From the cell containing the given text, extract its center point as (x, y) coordinate. 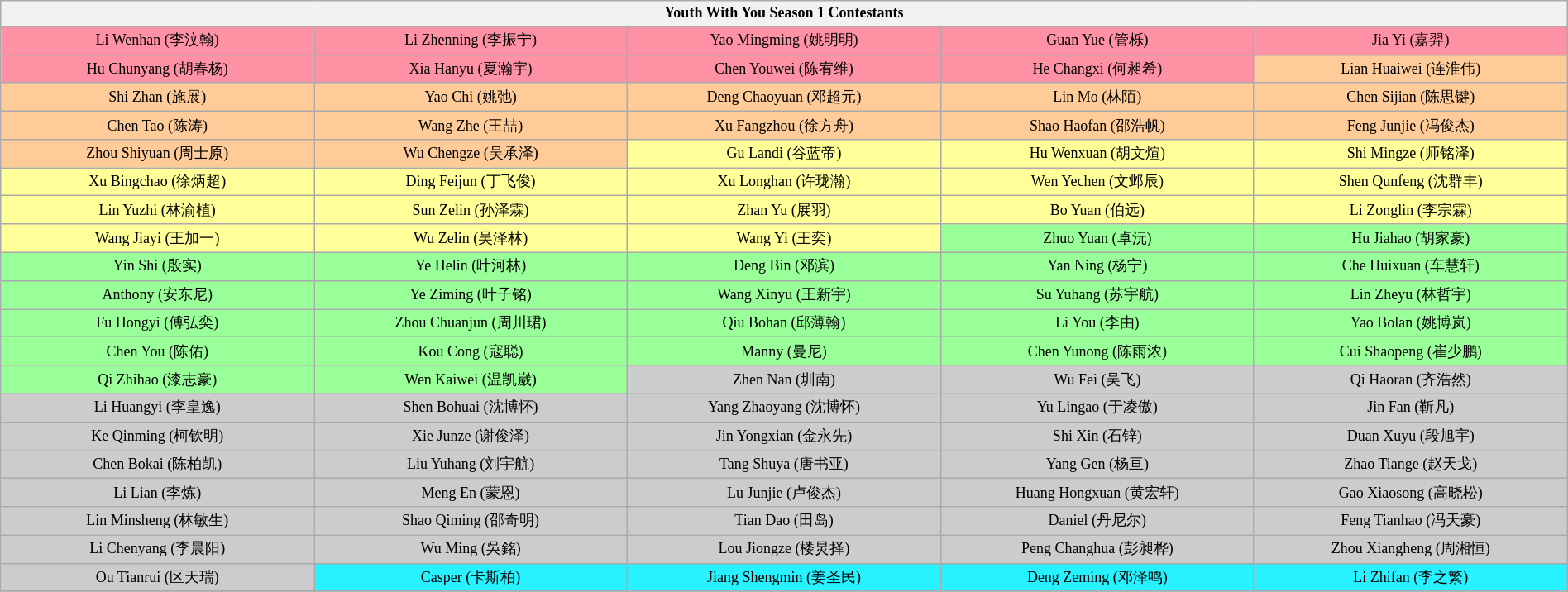
Gu Landi (谷蓝帝) (784, 154)
Li Lian (李炼) (157, 493)
Wu Fei (吴飞) (1097, 380)
Shao Haofan (邵浩帆) (1097, 125)
Wu Zelin (吴泽林) (471, 238)
Chen Youwei (陈宥维) (784, 69)
Xu Bingchao (徐炳超) (157, 182)
Wang Yi (王奕) (784, 238)
Wang Jiayi (王加一) (157, 238)
Manny (曼尼) (784, 351)
Gao Xiaosong (高晓松) (1411, 493)
Che Huixuan (车慧轩) (1411, 266)
Tang Shuya (唐书亚) (784, 464)
Zhuo Yuan (卓沅) (1097, 238)
Wang Zhe (王喆) (471, 125)
Cui Shaopeng (崔少鹏) (1411, 351)
Lin Mo (林陌) (1097, 97)
Yao Mingming (姚明明) (784, 41)
Jin Fan (靳凡) (1411, 408)
Feng Tianhao (冯天豪) (1411, 521)
Shen Bohuai (沈博怀) (471, 408)
Li Wenhan (李汶翰) (157, 41)
Li You (李由) (1097, 323)
Shi Zhan (施展) (157, 97)
Li Huangyi (李皇逸) (157, 408)
Wu Ming (吳銘) (471, 549)
Yao Bolan (姚博岚) (1411, 323)
Zhen Nan (圳南) (784, 380)
Su Yuhang (苏宇航) (1097, 294)
Kou Cong (寇聪) (471, 351)
Guan Yue (管栎) (1097, 41)
Daniel (丹尼尔) (1097, 521)
Casper (卡斯柏) (471, 577)
He Changxi (何昶希) (1097, 69)
Chen You (陈佑) (157, 351)
Shi Xin (石锌) (1097, 436)
Wu Chengze (吴承泽) (471, 154)
Zhao Tiange (赵天戈) (1411, 464)
Yao Chi (姚弛) (471, 97)
Liu Yuhang (刘宇航) (471, 464)
Ye Helin (叶河林) (471, 266)
Wang Xinyu (王新宇) (784, 294)
Jin Yongxian (金永先) (784, 436)
Huang Hongxuan (黄宏轩) (1097, 493)
Lin Yuzhi (林渝植) (157, 210)
Zhou Xiangheng (周湘恒) (1411, 549)
Chen Bokai (陈柏凯) (157, 464)
Feng Junjie (冯俊杰) (1411, 125)
Fu Hongyi (傅弘奕) (157, 323)
Ding Feijun (丁飞俊) (471, 182)
Xia Hanyu (夏瀚宇) (471, 69)
Li Zhenning (李振宁) (471, 41)
Shen Qunfeng (沈群丰) (1411, 182)
Jiang Shengmin (姜圣民) (784, 577)
Hu Chunyang (胡春杨) (157, 69)
Zhan Yu (展羽) (784, 210)
Zhou Chuanjun (周川珺) (471, 323)
Wen Kaiwei (温凯崴) (471, 380)
Anthony (安东尼) (157, 294)
Li Chenyang (李晨阳) (157, 549)
Sun Zelin (孙泽霖) (471, 210)
Li Zhifan (李之繁) (1411, 577)
Ke Qinming (柯钦明) (157, 436)
Lian Huaiwei (连淮伟) (1411, 69)
Qiu Bohan (邱薄翰) (784, 323)
Xie Junze (谢俊泽) (471, 436)
Lou Jiongze (楼炅择) (784, 549)
Yang Gen (杨亘) (1097, 464)
Li Zonglin (李宗霖) (1411, 210)
Meng En (蒙恩) (471, 493)
Yan Ning (杨宁) (1097, 266)
Hu Wenxuan (胡文煊) (1097, 154)
Hu Jiahao (胡家豪) (1411, 238)
Qi Zhihao (漆志豪) (157, 380)
Chen Yunong (陈雨浓) (1097, 351)
Deng Bin (邓滨) (784, 266)
Xu Fangzhou (徐方舟) (784, 125)
Chen Sijian (陈思键) (1411, 97)
Lin Minsheng (林敏生) (157, 521)
Youth With You Season 1 Contestants (784, 13)
Duan Xuyu (段旭宇) (1411, 436)
Shi Mingze (师铭泽) (1411, 154)
Lin Zheyu (林哲宇) (1411, 294)
Yin Shi (殷实) (157, 266)
Zhou Shiyuan (周士原) (157, 154)
Deng Chaoyuan (邓超元) (784, 97)
Ye Ziming (叶子铭) (471, 294)
Deng Zeming (邓泽鸣) (1097, 577)
Yu Lingao (于凌傲) (1097, 408)
Wen Yechen (文邺辰) (1097, 182)
Ou Tianrui (区天瑞) (157, 577)
Xu Longhan (许珑瀚) (784, 182)
Jia Yi (嘉羿) (1411, 41)
Tian Dao (田岛) (784, 521)
Shao Qiming (邵奇明) (471, 521)
Peng Changhua (彭昶桦) (1097, 549)
Chen Tao (陈涛) (157, 125)
Yang Zhaoyang (沈博怀) (784, 408)
Lu Junjie (卢俊杰) (784, 493)
Bo Yuan (伯远) (1097, 210)
Qi Haoran (齐浩然) (1411, 380)
